Detect which cell encompasses the target text, then output its (X, Y) center coordinate. 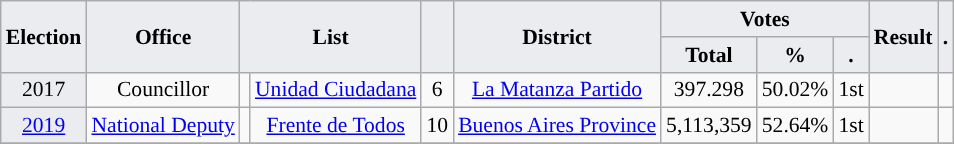
District (557, 36)
52.64% (796, 126)
Frente de Todos (336, 126)
Result (904, 36)
2017 (44, 90)
Office (162, 36)
Buenos Aires Province (557, 126)
% (796, 55)
6 (437, 90)
397.298 (709, 90)
National Deputy (162, 126)
2019 (44, 126)
List (331, 36)
50.02% (796, 90)
10 (437, 126)
Election (44, 36)
5,113,359 (709, 126)
La Matanza Partido (557, 90)
Unidad Ciudadana (336, 90)
Total (709, 55)
Councillor (162, 90)
Votes (765, 19)
